Provide the [X, Y] coordinate of the cell's center where the given text is located.  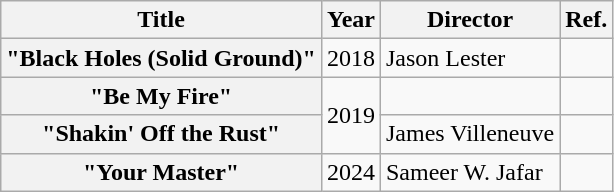
"Your Master" [162, 172]
2019 [350, 115]
"Be My Fire" [162, 96]
"Shakin' Off the Rust" [162, 134]
"Black Holes (Solid Ground)" [162, 58]
2018 [350, 58]
Sameer W. Jafar [470, 172]
2024 [350, 172]
Director [470, 20]
Ref. [586, 20]
Jason Lester [470, 58]
Title [162, 20]
James Villeneuve [470, 134]
Year [350, 20]
